Extract the [x, y] coordinate from the center of the cell holding the provided text.  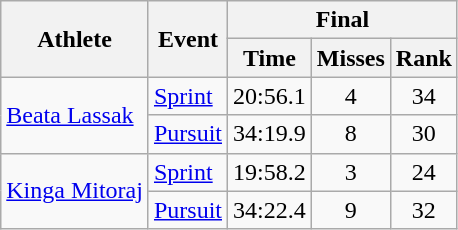
19:58.2 [270, 172]
20:56.1 [270, 96]
Rank [424, 58]
34:22.4 [270, 210]
9 [350, 210]
3 [350, 172]
Time [270, 58]
32 [424, 210]
Misses [350, 58]
8 [350, 134]
24 [424, 172]
Event [188, 39]
Athlete [75, 39]
Kinga Mitoraj [75, 191]
Final [343, 20]
Beata Lassak [75, 115]
30 [424, 134]
34 [424, 96]
4 [350, 96]
34:19.9 [270, 134]
